Provide the (x, y) coordinate of the cell's center where the given text is located.  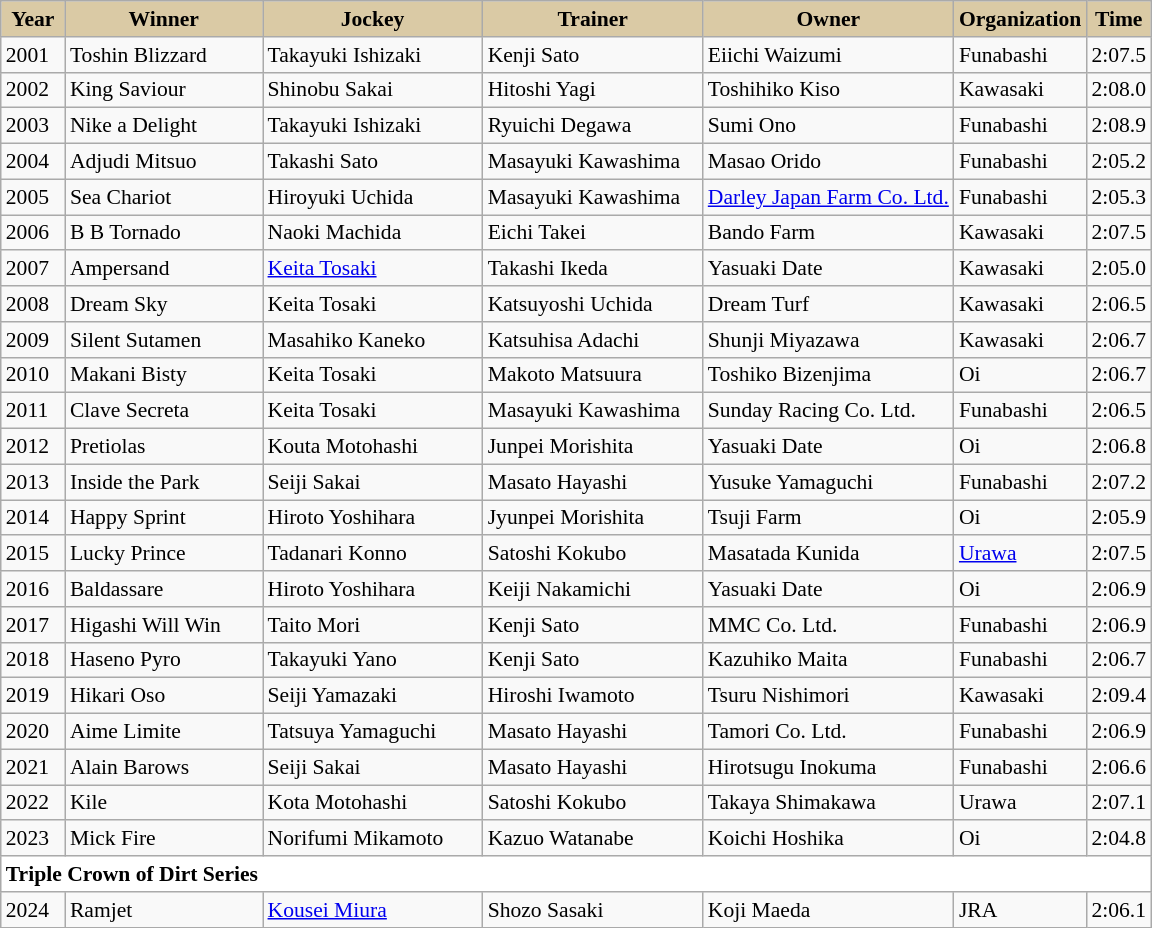
Year (33, 19)
Toshiko Bizenjima (828, 375)
Kota Motohashi (372, 803)
Kouta Motohashi (372, 447)
Tatsuya Yamaguchi (372, 732)
Makoto Matsuura (593, 375)
Toshin Blizzard (164, 55)
Kazuhiko Maita (828, 660)
2:06.1 (1118, 910)
Tadanari Konno (372, 554)
Nike a Delight (164, 126)
2005 (33, 197)
Kile (164, 803)
Shinobu Sakai (372, 90)
Pretiolas (164, 447)
2:08.9 (1118, 126)
2:06.6 (1118, 767)
Darley Japan Farm Co. Ltd. (828, 197)
2011 (33, 411)
Hirotsugu Inokuma (828, 767)
Mick Fire (164, 839)
Winner (164, 19)
2013 (33, 482)
Hiroshi Iwamoto (593, 696)
Masatada Kunida (828, 554)
Seiji Yamazaki (372, 696)
Jockey (372, 19)
Hikari Oso (164, 696)
2006 (33, 233)
2017 (33, 625)
Eiichi Waizumi (828, 55)
Kazuo Watanabe (593, 839)
2008 (33, 304)
Happy Sprint (164, 518)
Junpei Morishita (593, 447)
Clave Secreta (164, 411)
Tamori Co. Ltd. (828, 732)
Makani Bisty (164, 375)
Tsuru Nishimori (828, 696)
2:08.0 (1118, 90)
Taito Mori (372, 625)
2014 (33, 518)
Norifumi Mikamoto (372, 839)
Adjudi Mitsuo (164, 162)
2010 (33, 375)
2:09.4 (1118, 696)
Baldassare (164, 589)
Katsuhisa Adachi (593, 340)
Silent Sutamen (164, 340)
Katsuyoshi Uchida (593, 304)
Shunji Miyazawa (828, 340)
Koichi Hoshika (828, 839)
2001 (33, 55)
2003 (33, 126)
Takashi Ikeda (593, 269)
Time (1118, 19)
B B Tornado (164, 233)
Bando Farm (828, 233)
MMC Co. Ltd. (828, 625)
Inside the Park (164, 482)
Koji Maeda (828, 910)
Takayuki Yano (372, 660)
2020 (33, 732)
2002 (33, 90)
Triple Crown of Dirt Series (576, 874)
2:07.1 (1118, 803)
Takaya Shimakawa (828, 803)
2007 (33, 269)
2009 (33, 340)
Takashi Sato (372, 162)
2024 (33, 910)
Haseno Pyro (164, 660)
Jyunpei Morishita (593, 518)
2:04.8 (1118, 839)
Eichi Takei (593, 233)
2:06.8 (1118, 447)
2004 (33, 162)
Sunday Racing Co. Ltd. (828, 411)
Aime Limite (164, 732)
Masahiko Kaneko (372, 340)
Hiroyuki Uchida (372, 197)
Ramjet (164, 910)
Alain Barows (164, 767)
Higashi Will Win (164, 625)
2:05.0 (1118, 269)
JRA (1020, 910)
King Saviour (164, 90)
2022 (33, 803)
Hitoshi Yagi (593, 90)
2:07.2 (1118, 482)
2015 (33, 554)
2:05.3 (1118, 197)
Ampersand (164, 269)
Masao Orido (828, 162)
2023 (33, 839)
Yusuke Yamaguchi (828, 482)
Organization (1020, 19)
Naoki Machida (372, 233)
2016 (33, 589)
Keiji Nakamichi (593, 589)
Owner (828, 19)
2021 (33, 767)
2012 (33, 447)
2:05.9 (1118, 518)
Sumi Ono (828, 126)
Shozo Sasaki (593, 910)
2:05.2 (1118, 162)
Lucky Prince (164, 554)
Kousei Miura (372, 910)
Ryuichi Degawa (593, 126)
Tsuji Farm (828, 518)
2019 (33, 696)
Trainer (593, 19)
Dream Sky (164, 304)
2018 (33, 660)
Toshihiko Kiso (828, 90)
Dream Turf (828, 304)
Sea Chariot (164, 197)
